Determine the [X, Y] coordinate at the center of the cell enclosing the given text.  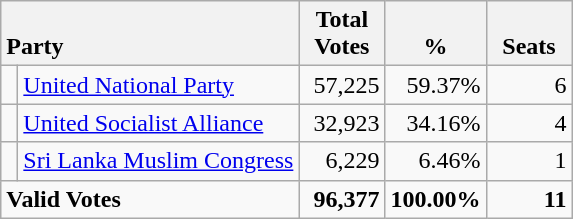
11 [529, 199]
6.46% [436, 161]
6 [529, 85]
Seats [529, 34]
Party [150, 34]
% [436, 34]
34.16% [436, 123]
96,377 [342, 199]
4 [529, 123]
United National Party [158, 85]
100.00% [436, 199]
Valid Votes [150, 199]
Total Votes [342, 34]
6,229 [342, 161]
59.37% [436, 85]
United Socialist Alliance [158, 123]
1 [529, 161]
57,225 [342, 85]
32,923 [342, 123]
Sri Lanka Muslim Congress [158, 161]
